Scan for the cell matching the given text and deliver its (x, y) coordinate at center. 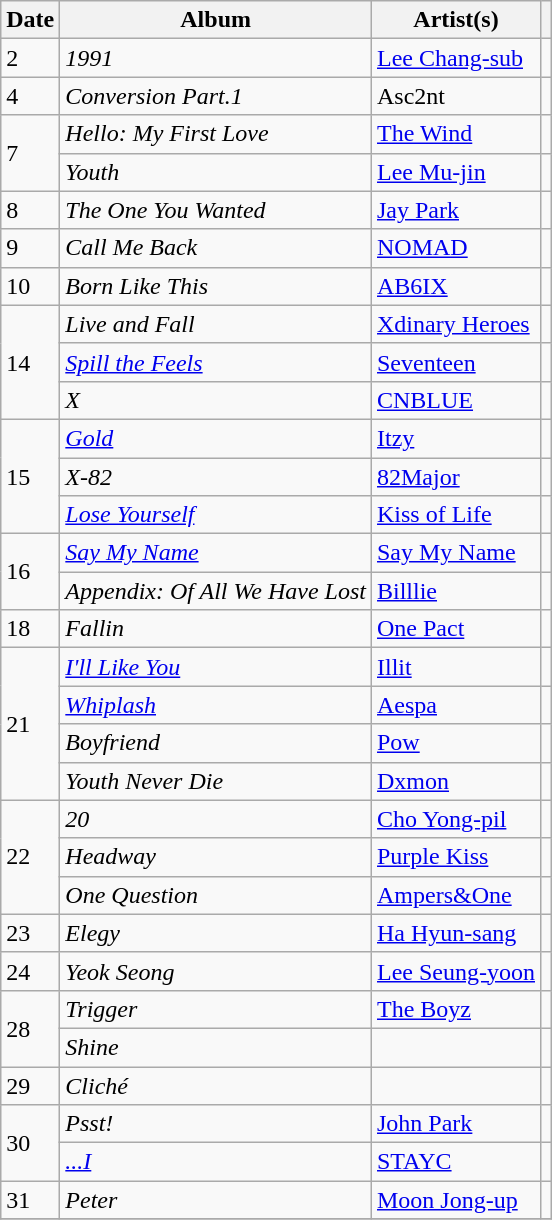
82Major (456, 477)
Ampers&One (456, 895)
Lee Mu-jin (456, 172)
Call Me Back (216, 248)
Peter (216, 1200)
10 (30, 286)
Cho Yong-pil (456, 819)
Kiss of Life (456, 515)
30 (30, 1143)
Dxmon (456, 781)
John Park (456, 1124)
Aespa (456, 705)
Ha Hyun-sang (456, 933)
24 (30, 971)
28 (30, 1028)
Born Like This (216, 286)
X-82 (216, 477)
One Pact (456, 629)
Boyfriend (216, 743)
4 (30, 96)
9 (30, 248)
Whiplash (216, 705)
18 (30, 629)
Artist(s) (456, 20)
29 (30, 1085)
...I (216, 1162)
Lose Yourself (216, 515)
Pow (456, 743)
Appendix: Of All We Have Lost (216, 591)
1991 (216, 58)
15 (30, 476)
Conversion Part.1 (216, 96)
NOMAD (456, 248)
The Boyz (456, 1009)
The Wind (456, 134)
Xdinary Heroes (456, 324)
20 (216, 819)
Asc2nt (456, 96)
16 (30, 572)
Gold (216, 438)
7 (30, 153)
21 (30, 724)
8 (30, 210)
Headway (216, 857)
The One You Wanted (216, 210)
Fallin (216, 629)
I'll Like You (216, 667)
Billlie (456, 591)
X (216, 400)
Lee Seung-yoon (456, 971)
AB6IX (456, 286)
STAYC (456, 1162)
Elegy (216, 933)
Cliché (216, 1085)
Lee Chang-sub (456, 58)
One Question (216, 895)
14 (30, 362)
Hello: My First Love (216, 134)
Youth (216, 172)
Date (30, 20)
Trigger (216, 1009)
Illit (456, 667)
Purple Kiss (456, 857)
22 (30, 857)
Shine (216, 1047)
Psst! (216, 1124)
31 (30, 1200)
Youth Never Die (216, 781)
Moon Jong-up (456, 1200)
Seventeen (456, 362)
Album (216, 20)
2 (30, 58)
Live and Fall (216, 324)
CNBLUE (456, 400)
23 (30, 933)
Yeok Seong (216, 971)
Spill the Feels (216, 362)
Jay Park (456, 210)
Itzy (456, 438)
